Search for the cell housing the specified text and yield its (x, y) center coordinate. 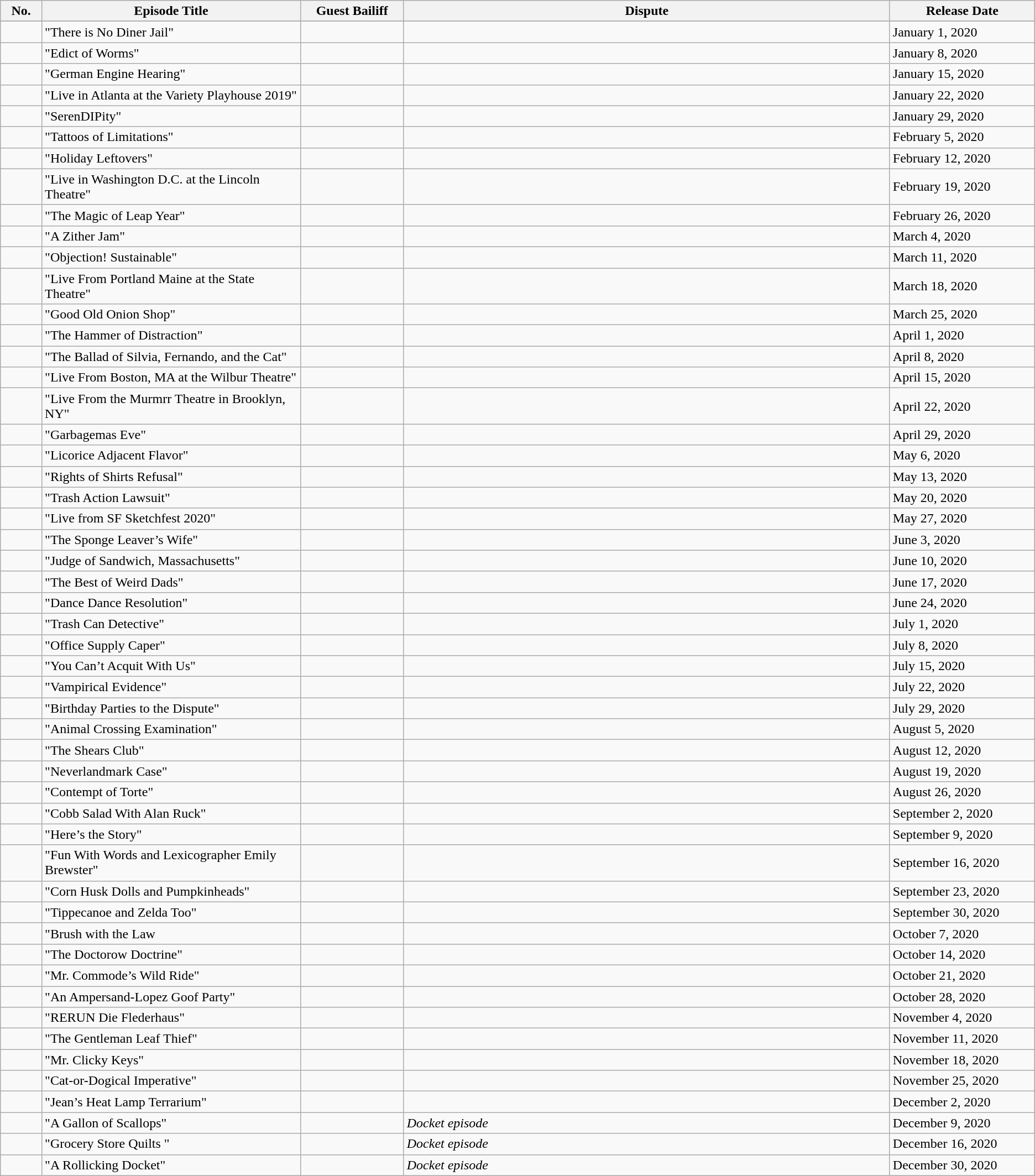
"Objection! Sustainable" (171, 257)
July 8, 2020 (962, 645)
"Brush with the Law (171, 933)
March 11, 2020 (962, 257)
May 27, 2020 (962, 519)
Guest Bailiff (352, 11)
"The Ballad of Silvia, Fernando, and the Cat" (171, 357)
April 1, 2020 (962, 336)
"The Gentleman Leaf Thief" (171, 1039)
September 30, 2020 (962, 912)
"A Zither Jam" (171, 236)
"Contempt of Torte" (171, 792)
"Live in Washington D.C. at the Lincoln Theatre" (171, 187)
February 26, 2020 (962, 215)
April 29, 2020 (962, 435)
"Dance Dance Resolution" (171, 603)
November 18, 2020 (962, 1060)
September 2, 2020 (962, 813)
"Judge of Sandwich, Massachusetts" (171, 561)
"German Engine Hearing" (171, 74)
"Good Old Onion Shop" (171, 315)
Release Date (962, 11)
"Birthday Parties to the Dispute" (171, 708)
"Grocery Store Quilts " (171, 1144)
August 5, 2020 (962, 729)
"Fun With Words and Lexicographer Emily Brewster" (171, 863)
"Tippecanoe and Zelda Too" (171, 912)
"There is No Diner Jail" (171, 32)
"Edict of Worms" (171, 53)
"Live From Boston, MA at the Wilbur Theatre" (171, 378)
"The Hammer of Distraction" (171, 336)
January 22, 2020 (962, 95)
"Live from SF Sketchfest 2020" (171, 519)
"The Magic of Leap Year" (171, 215)
"Here’s the Story" (171, 834)
"Rights of Shirts Refusal" (171, 477)
May 13, 2020 (962, 477)
"SerenDIPity" (171, 116)
"Mr. Clicky Keys" (171, 1060)
"Tattoos of Limitations" (171, 137)
March 18, 2020 (962, 285)
"The Best of Weird Dads" (171, 582)
"Trash Action Lawsuit" (171, 498)
December 9, 2020 (962, 1123)
February 12, 2020 (962, 158)
"Cat-or-Dogical Imperative" (171, 1081)
"Vampirical Evidence" (171, 687)
"A Rollicking Docket" (171, 1165)
"Corn Husk Dolls and Pumpkinheads" (171, 891)
"Office Supply Caper" (171, 645)
"Licorice Adjacent Flavor" (171, 456)
April 8, 2020 (962, 357)
April 15, 2020 (962, 378)
"Animal Crossing Examination" (171, 729)
"The Sponge Leaver’s Wife" (171, 540)
November 25, 2020 (962, 1081)
December 16, 2020 (962, 1144)
"Trash Can Detective" (171, 624)
June 17, 2020 (962, 582)
September 23, 2020 (962, 891)
September 16, 2020 (962, 863)
"The Doctorow Doctrine" (171, 954)
June 10, 2020 (962, 561)
"You Can’t Acquit With Us" (171, 666)
October 7, 2020 (962, 933)
August 19, 2020 (962, 771)
December 2, 2020 (962, 1102)
November 11, 2020 (962, 1039)
August 12, 2020 (962, 750)
July 1, 2020 (962, 624)
No. (21, 11)
"Live From the Murmrr Theatre in Brooklyn, NY" (171, 406)
January 29, 2020 (962, 116)
September 9, 2020 (962, 834)
July 22, 2020 (962, 687)
December 30, 2020 (962, 1165)
May 20, 2020 (962, 498)
Episode Title (171, 11)
"Mr. Commode’s Wild Ride" (171, 975)
"RERUN Die Flederhaus" (171, 1018)
March 4, 2020 (962, 236)
October 28, 2020 (962, 997)
"Garbagemas Eve" (171, 435)
January 1, 2020 (962, 32)
January 15, 2020 (962, 74)
"Neverlandmark Case" (171, 771)
October 14, 2020 (962, 954)
"Cobb Salad With Alan Ruck" (171, 813)
"Jean’s Heat Lamp Terrarium" (171, 1102)
March 25, 2020 (962, 315)
February 5, 2020 (962, 137)
June 3, 2020 (962, 540)
"Holiday Leftovers" (171, 158)
"The Shears Club" (171, 750)
"A Gallon of Scallops" (171, 1123)
July 15, 2020 (962, 666)
November 4, 2020 (962, 1018)
May 6, 2020 (962, 456)
Dispute (647, 11)
January 8, 2020 (962, 53)
June 24, 2020 (962, 603)
"An Ampersand-Lopez Goof Party" (171, 997)
"Live From Portland Maine at the State Theatre" (171, 285)
July 29, 2020 (962, 708)
"Live in Atlanta at the Variety Playhouse 2019" (171, 95)
October 21, 2020 (962, 975)
August 26, 2020 (962, 792)
April 22, 2020 (962, 406)
February 19, 2020 (962, 187)
